Output the [x, y] coordinate of the center of the cell containing the given text.  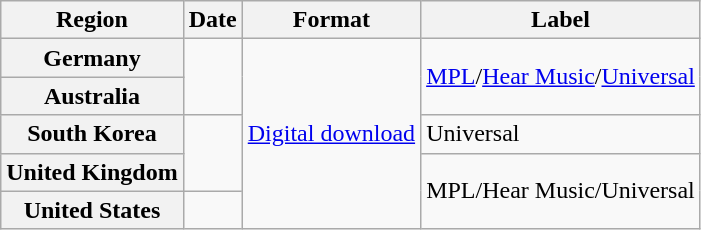
Digital download [331, 134]
United States [92, 210]
United Kingdom [92, 172]
Format [331, 20]
Australia [92, 96]
Universal [561, 134]
South Korea [92, 134]
Region [92, 20]
Germany [92, 58]
Label [561, 20]
Date [212, 20]
